Output the (X, Y) coordinate of the center of the cell containing the given text.  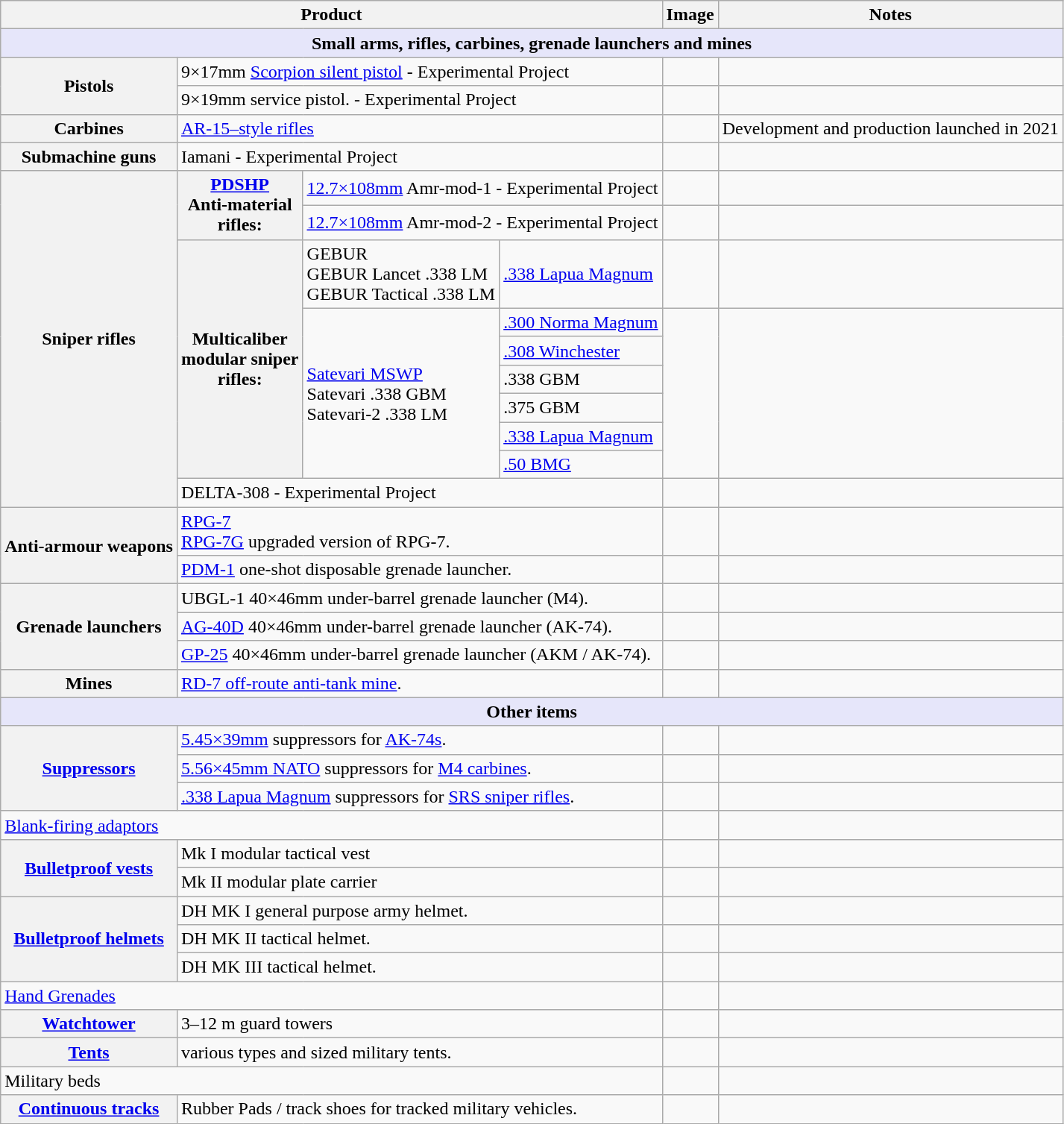
GEBURGEBUR Lancet .338 LMGEBUR Tactical .338 LM (401, 274)
.338 Lapua Magnum suppressors for SRS sniper rifles. (419, 797)
Blank-firing adaptors (331, 825)
Rubber Pads / track shoes for tracked military vehicles. (419, 1109)
Grenade launchers (89, 627)
Bulletproof vests (89, 867)
5.45×39mm suppressors for AK-74s. (419, 740)
Product (331, 15)
GP-25 40×46mm under-barrel grenade launcher (AKM / AK-74). (419, 655)
Mk II modular plate carrier (419, 882)
Multicalibermodular sniperrifles: (240, 359)
Bulletproof helmets (89, 939)
DH MK III tactical helmet. (419, 967)
AG-40D 40×46mm under-barrel grenade launcher (AK-74). (419, 627)
DELTA-308 - Experimental Project (419, 493)
Pistols (89, 86)
PDSHPAnti-materialrifles: (240, 205)
.300 Norma Magnum (581, 322)
.50 BMG (581, 465)
Anti-armour weapons (89, 546)
RD-7 off-route anti-tank mine. (419, 683)
DH MK II tactical helmet. (419, 939)
RPG-7RPG-7G upgraded version of RPG-7. (419, 531)
Other items (532, 712)
5.56×45mm NATO suppressors for M4 carbines. (419, 768)
9×17mm Scorpion silent pistol - Experimental Project (419, 72)
UBGL-1 40×46mm under-barrel grenade launcher (M4). (419, 598)
Suppressors (89, 768)
Hand Grenades (331, 996)
Image (690, 15)
Notes (890, 15)
Watchtower (89, 1024)
12.7×108mm Amr-mod-1 - Experimental Project (482, 188)
Military beds (331, 1081)
3–12 m guard towers (419, 1024)
.338 GBM (581, 379)
Mines (89, 683)
various types and sized military tents. (419, 1052)
Carbines (89, 128)
Submachine guns (89, 157)
9×19mm service pistol. - Experimental Project (419, 100)
Satevari MSWPSatevari .338 GBMSatevari-2 .338 LM (401, 393)
.308 Winchester (581, 351)
Iamani - Experimental Project (419, 157)
Sniper rifles (89, 339)
Small arms, rifles, carbines, grenade launchers and mines (532, 43)
12.7×108mm Amr-mod-2 - Experimental Project (482, 222)
.375 GBM (581, 407)
Development and production launched in 2021 (890, 128)
AR-15–style rifles (419, 128)
Mk I modular tactical vest (419, 853)
PDM-1 one-shot disposable grenade launcher. (419, 570)
Continuous tracks (89, 1109)
DH MK I general purpose army helmet. (419, 911)
Tents (89, 1052)
